Capture the cell that displays the provided text and extract its (X, Y) central coordinate. 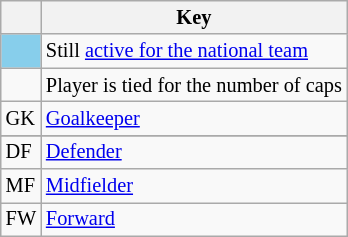
Defender (194, 152)
DF (21, 152)
MF (21, 186)
Still active for the national team (194, 51)
Player is tied for the number of caps (194, 85)
Key (194, 17)
FW (21, 219)
Forward (194, 219)
Goalkeeper (194, 118)
GK (21, 118)
Midfielder (194, 186)
